Scan for the cell matching the given text and deliver its (X, Y) coordinate at center. 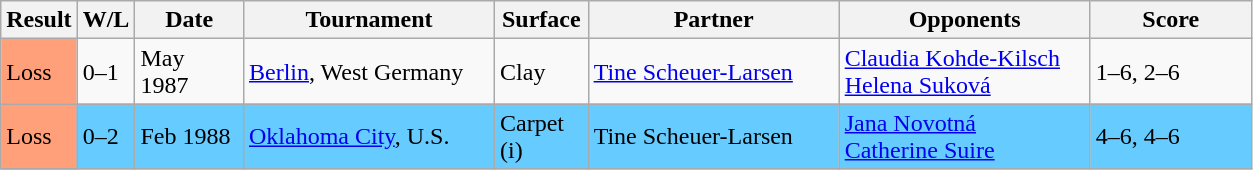
Result (39, 20)
Tournament (368, 20)
May 1987 (190, 72)
Opponents (964, 20)
Feb 1988 (190, 136)
Surface (542, 20)
Partner (714, 20)
0–1 (106, 72)
Jana Novotná Catherine Suire (964, 136)
Carpet (i) (542, 136)
Clay (542, 72)
Date (190, 20)
4–6, 4–6 (1170, 136)
W/L (106, 20)
Score (1170, 20)
1–6, 2–6 (1170, 72)
Claudia Kohde-Kilsch Helena Suková (964, 72)
Berlin, West Germany (368, 72)
0–2 (106, 136)
Oklahoma City, U.S. (368, 136)
